Extract the [x, y] coordinate from the center of the cell holding the provided text.  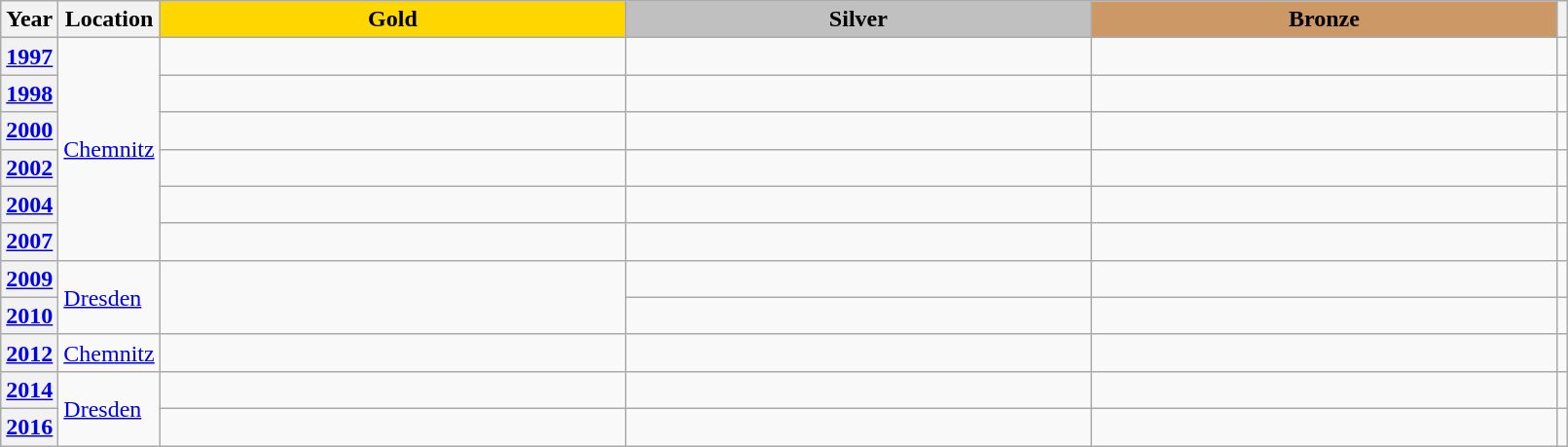
1997 [29, 56]
2012 [29, 353]
2009 [29, 279]
1998 [29, 93]
Gold [392, 19]
2014 [29, 390]
2000 [29, 130]
Year [29, 19]
2016 [29, 427]
Location [109, 19]
2010 [29, 316]
Bronze [1324, 19]
2004 [29, 205]
Silver [858, 19]
2002 [29, 168]
2007 [29, 242]
